Scan for the cell matching the given text and deliver its (x, y) coordinate at center. 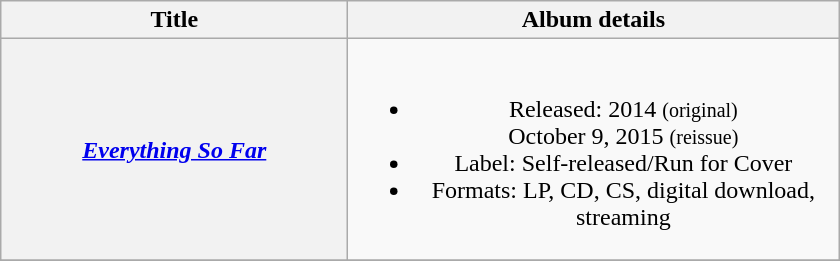
Everything So Far (174, 150)
Released: 2014 (original)October 9, 2015 (reissue)Label: Self-released/Run for CoverFormats: LP, CD, CS, digital download, streaming (594, 150)
Album details (594, 20)
Title (174, 20)
